Pinpoint the cell where the given text exists, returning its (x, y) midpoint coordinate. 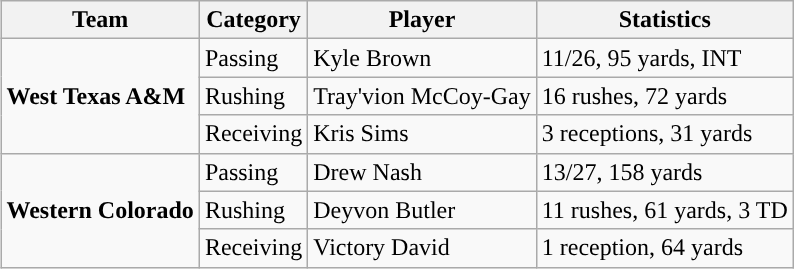
Team (100, 20)
11/26, 95 yards, INT (664, 58)
11 rushes, 61 yards, 3 TD (664, 210)
13/27, 158 yards (664, 172)
Western Colorado (100, 210)
1 reception, 64 yards (664, 248)
Kris Sims (422, 134)
Category (253, 20)
Drew Nash (422, 172)
3 receptions, 31 yards (664, 134)
Tray'vion McCoy-Gay (422, 96)
Victory David (422, 248)
Kyle Brown (422, 58)
Statistics (664, 20)
West Texas A&M (100, 96)
16 rushes, 72 yards (664, 96)
Player (422, 20)
Deyvon Butler (422, 210)
